Return the (x, y) coordinate for the center point of the cell that contains the specified text.  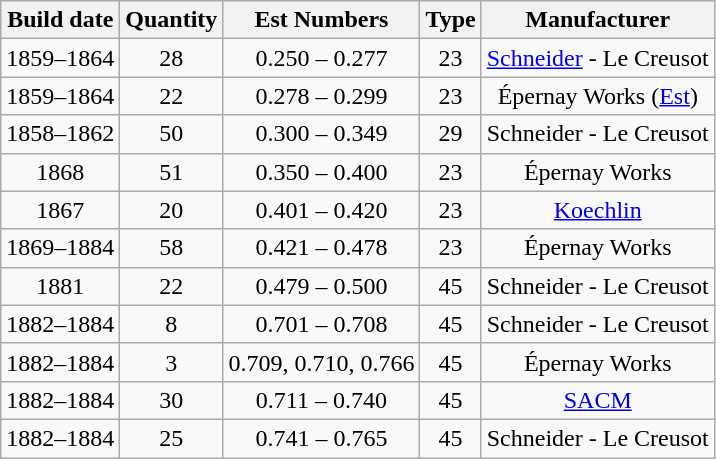
29 (450, 134)
50 (172, 134)
1881 (60, 286)
58 (172, 248)
1869–1884 (60, 248)
3 (172, 362)
20 (172, 210)
1868 (60, 172)
Quantity (172, 20)
0.741 – 0.765 (322, 438)
1867 (60, 210)
25 (172, 438)
0.479 – 0.500 (322, 286)
0.701 – 0.708 (322, 324)
0.709, 0.710, 0.766 (322, 362)
1858–1862 (60, 134)
28 (172, 58)
Est Numbers (322, 20)
SACM (598, 400)
0.250 – 0.277 (322, 58)
0.421 – 0.478 (322, 248)
0.401 – 0.420 (322, 210)
51 (172, 172)
Épernay Works (Est) (598, 96)
0.300 – 0.349 (322, 134)
Build date (60, 20)
8 (172, 324)
Manufacturer (598, 20)
Type (450, 20)
0.278 – 0.299 (322, 96)
0.711 – 0.740 (322, 400)
30 (172, 400)
Koechlin (598, 210)
0.350 – 0.400 (322, 172)
